Find where the given text appears and provide that cell's center as (x, y) coordinate. 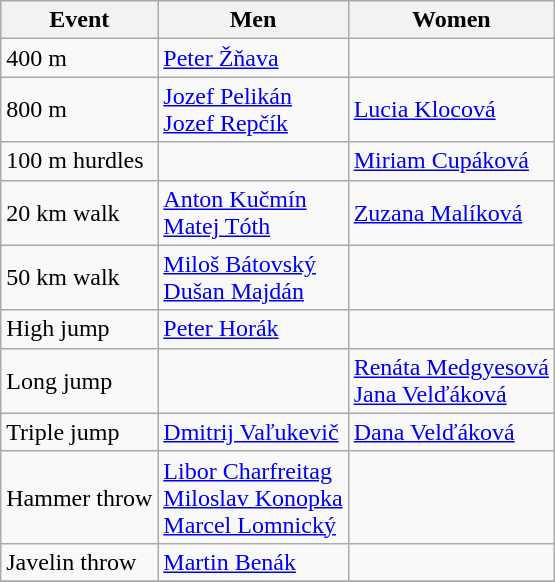
Anton Kučmín Matej Tóth (253, 212)
20 km walk (80, 212)
Zuzana Malíková (451, 212)
Triple jump (80, 432)
Men (253, 20)
Jozef Pelikán Jozef Repčík (253, 110)
High jump (80, 329)
Dmitrij Vaľukevič (253, 432)
Miriam Cupáková (451, 161)
50 km walk (80, 278)
Dana Velďáková (451, 432)
Peter Horák (253, 329)
Miloš Bátovský Dušan Majdán (253, 278)
Renáta Medgyesová Jana Velďáková (451, 380)
Martin Benák (253, 562)
Javelin throw (80, 562)
Hammer throw (80, 497)
100 m hurdles (80, 161)
Peter Žňava (253, 58)
800 m (80, 110)
Event (80, 20)
400 m (80, 58)
Women (451, 20)
Lucia Klocová (451, 110)
Libor Charfreitag Miloslav Konopka Marcel Lomnický (253, 497)
Long jump (80, 380)
